Capture the cell that displays the provided text and extract its (X, Y) central coordinate. 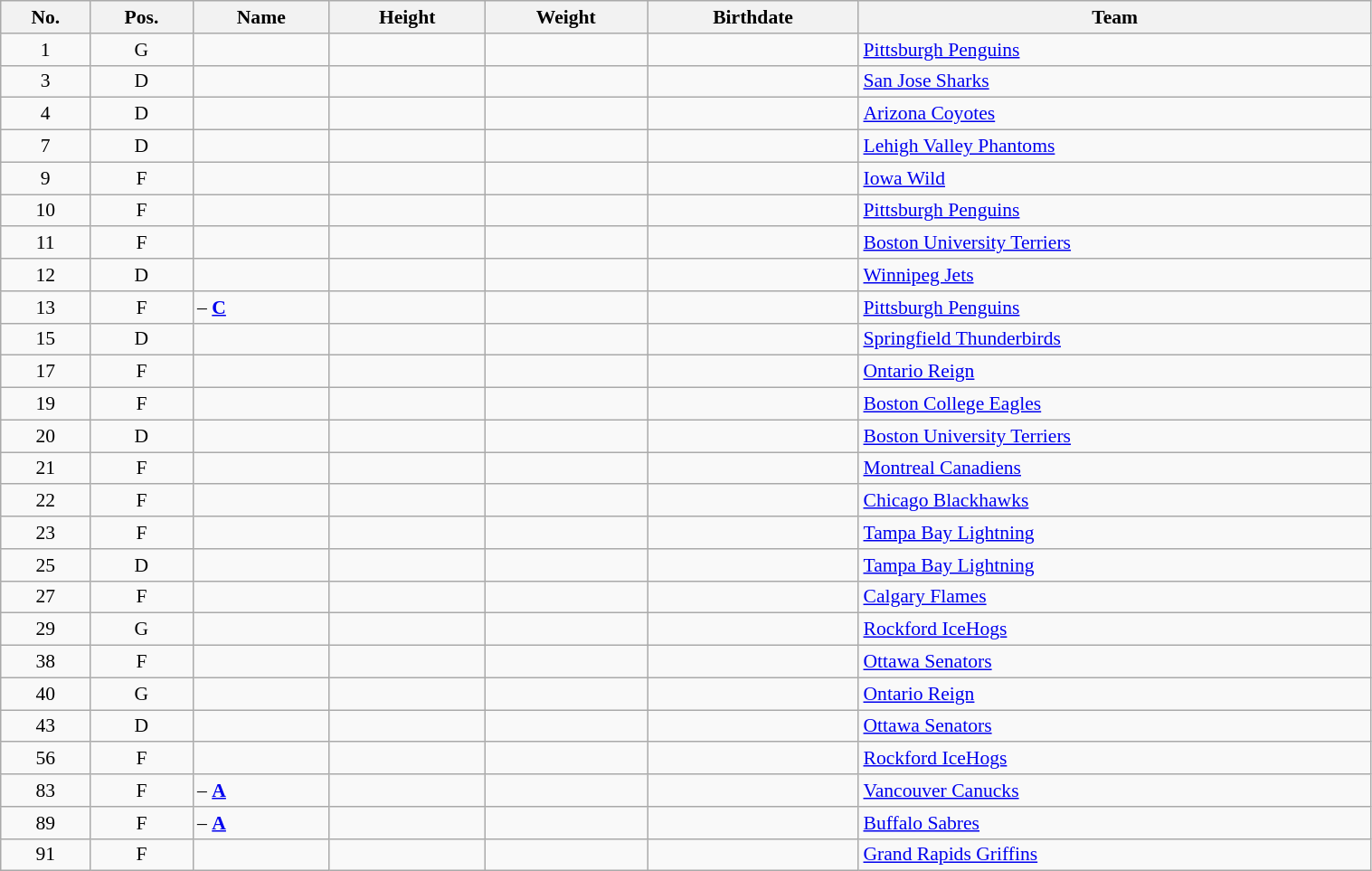
Height (407, 17)
12 (45, 275)
Winnipeg Jets (1114, 275)
91 (45, 855)
Arizona Coyotes (1114, 114)
1 (45, 50)
Team (1114, 17)
No. (45, 17)
Name (260, 17)
Springfield Thunderbirds (1114, 339)
21 (45, 469)
4 (45, 114)
40 (45, 694)
Calgary Flames (1114, 597)
Iowa Wild (1114, 178)
10 (45, 211)
43 (45, 726)
Vancouver Canucks (1114, 791)
27 (45, 597)
29 (45, 630)
38 (45, 662)
15 (45, 339)
19 (45, 404)
– C (260, 308)
56 (45, 759)
22 (45, 501)
Lehigh Valley Phantoms (1114, 147)
11 (45, 243)
13 (45, 308)
Chicago Blackhawks (1114, 501)
83 (45, 791)
23 (45, 533)
7 (45, 147)
Buffalo Sabres (1114, 823)
San Jose Sharks (1114, 81)
3 (45, 81)
25 (45, 565)
Grand Rapids Griffins (1114, 855)
Pos. (141, 17)
17 (45, 372)
89 (45, 823)
9 (45, 178)
Weight (566, 17)
20 (45, 436)
Boston College Eagles (1114, 404)
Birthdate (753, 17)
Montreal Canadiens (1114, 469)
